Scan for the cell matching the given text and deliver its [x, y] coordinate at center. 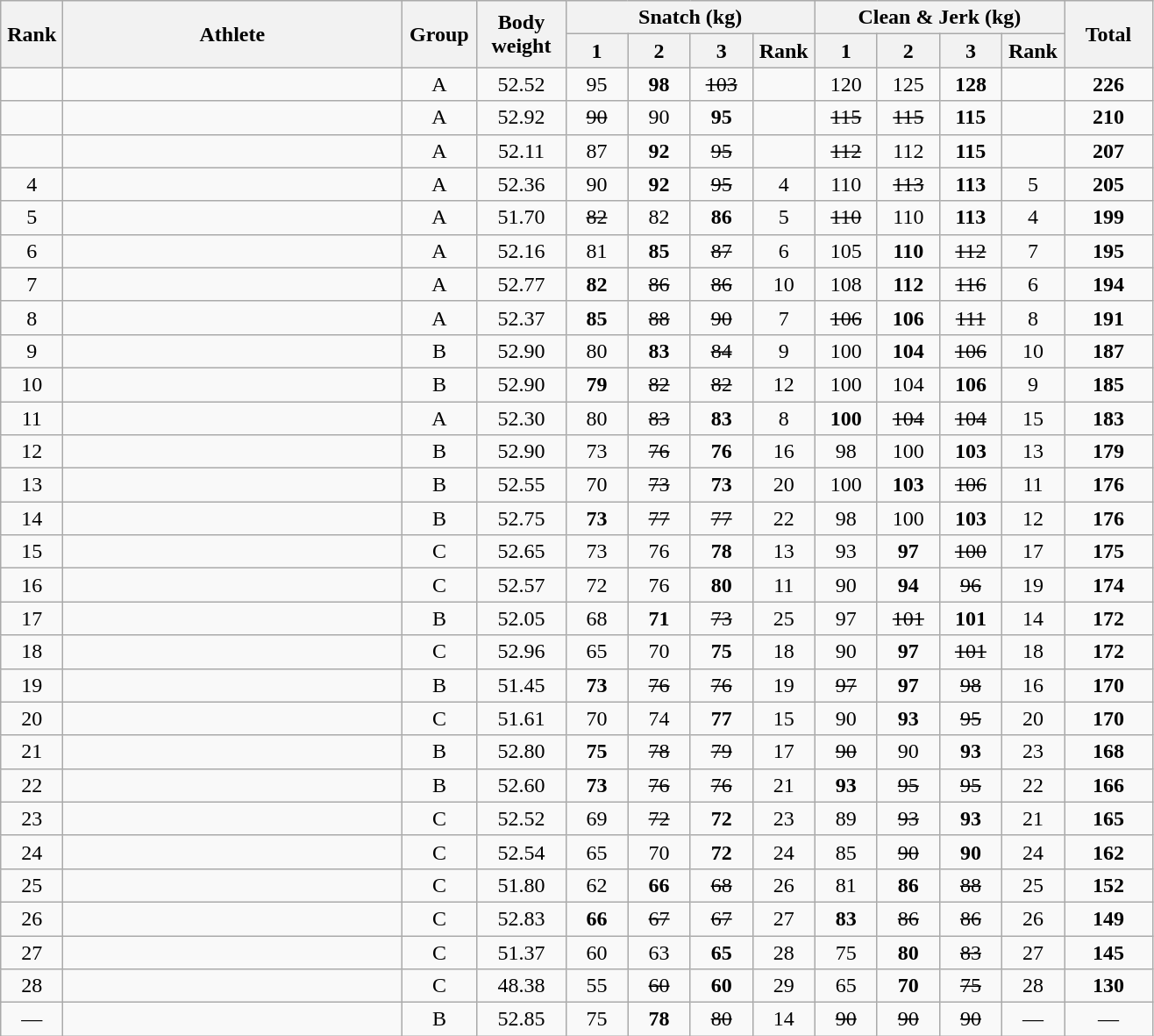
179 [1108, 452]
51.80 [521, 885]
52.92 [521, 118]
51.61 [521, 718]
52.05 [521, 618]
74 [659, 718]
52.83 [521, 918]
84 [721, 351]
96 [970, 585]
Snatch (kg) [690, 18]
195 [1108, 251]
165 [1108, 818]
174 [1108, 585]
69 [596, 818]
71 [659, 618]
185 [1108, 384]
52.80 [521, 752]
52.57 [521, 585]
62 [596, 885]
125 [908, 84]
145 [1108, 952]
52.16 [521, 251]
175 [1108, 552]
94 [908, 585]
183 [1108, 418]
130 [1108, 986]
Athlete [232, 34]
Group [439, 34]
162 [1108, 852]
166 [1108, 785]
205 [1108, 184]
128 [970, 84]
149 [1108, 918]
210 [1108, 118]
89 [845, 818]
194 [1108, 284]
199 [1108, 218]
120 [845, 84]
51.70 [521, 218]
52.54 [521, 852]
191 [1108, 318]
52.85 [521, 1019]
108 [845, 284]
105 [845, 251]
Body weight [521, 34]
52.96 [521, 652]
52.60 [521, 785]
207 [1108, 151]
48.38 [521, 986]
52.77 [521, 284]
63 [659, 952]
52.11 [521, 151]
52.36 [521, 184]
52.55 [521, 485]
187 [1108, 351]
29 [784, 986]
111 [970, 318]
52.75 [521, 518]
52.65 [521, 552]
226 [1108, 84]
52.30 [521, 418]
55 [596, 986]
168 [1108, 752]
51.37 [521, 952]
116 [970, 284]
Clean & Jerk (kg) [939, 18]
Total [1108, 34]
152 [1108, 885]
52.37 [521, 318]
51.45 [521, 685]
